For the text-containing cell, return its midpoint in (x, y) coordinate format. 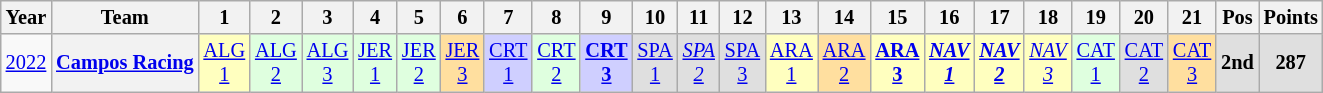
14 (844, 17)
2nd (1238, 63)
16 (949, 17)
19 (1096, 17)
7 (508, 17)
ARA1 (792, 63)
Campos Racing (124, 63)
ALG2 (276, 63)
CRT3 (606, 63)
ARA3 (897, 63)
4 (375, 17)
ARA2 (844, 63)
3 (328, 17)
17 (999, 17)
15 (897, 17)
CAT2 (1144, 63)
JER2 (419, 63)
Year (26, 17)
5 (419, 17)
11 (699, 17)
SPA2 (699, 63)
CAT3 (1192, 63)
20 (1144, 17)
2022 (26, 63)
1 (224, 17)
8 (556, 17)
18 (1048, 17)
JER1 (375, 63)
NAV1 (949, 63)
ALG1 (224, 63)
ALG3 (328, 63)
SPA1 (654, 63)
13 (792, 17)
2 (276, 17)
Pos (1238, 17)
9 (606, 17)
NAV2 (999, 63)
CAT1 (1096, 63)
Team (124, 17)
NAV3 (1048, 63)
21 (1192, 17)
JER3 (463, 63)
CRT1 (508, 63)
287 (1291, 63)
SPA3 (742, 63)
10 (654, 17)
6 (463, 17)
CRT2 (556, 63)
12 (742, 17)
Points (1291, 17)
